Extract the [x, y] coordinate from the center of the cell holding the provided text.  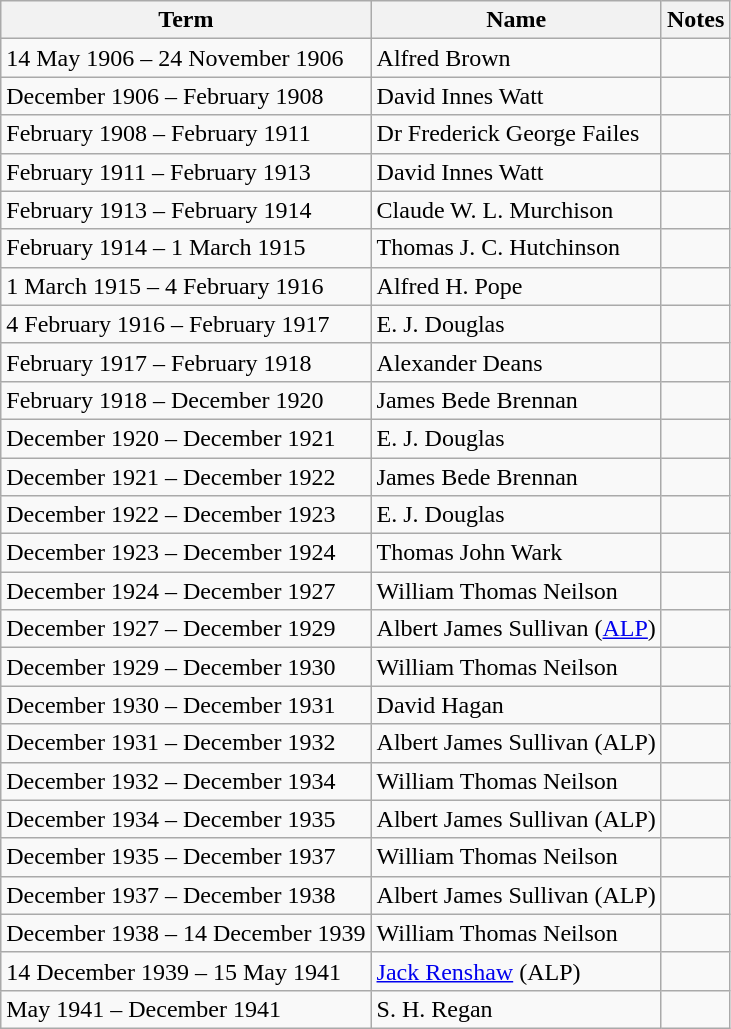
Alfred H. Pope [516, 286]
December 1934 – December 1935 [186, 819]
14 December 1939 – 15 May 1941 [186, 971]
December 1906 – February 1908 [186, 96]
December 1935 – December 1937 [186, 857]
Jack Renshaw (ALP) [516, 971]
May 1941 – December 1941 [186, 1009]
Notes [695, 20]
1 March 1915 – 4 February 1916 [186, 286]
Thomas John Wark [516, 553]
February 1914 – 1 March 1915 [186, 248]
December 1929 – December 1930 [186, 667]
December 1924 – December 1927 [186, 591]
December 1931 – December 1932 [186, 743]
4 February 1916 – February 1917 [186, 324]
December 1922 – December 1923 [186, 515]
Claude W. L. Murchison [516, 210]
Alexander Deans [516, 362]
December 1938 – 14 December 1939 [186, 933]
S. H. Regan [516, 1009]
December 1927 – December 1929 [186, 629]
December 1923 – December 1924 [186, 553]
December 1921 – December 1922 [186, 477]
14 May 1906 – 24 November 1906 [186, 58]
February 1913 – February 1914 [186, 210]
December 1932 – December 1934 [186, 781]
Term [186, 20]
February 1908 – February 1911 [186, 134]
December 1937 – December 1938 [186, 895]
Name [516, 20]
December 1920 – December 1921 [186, 438]
Dr Frederick George Failes [516, 134]
December 1930 – December 1931 [186, 705]
Alfred Brown [516, 58]
Thomas J. C. Hutchinson [516, 248]
David Hagan [516, 705]
February 1917 – February 1918 [186, 362]
February 1918 – December 1920 [186, 400]
February 1911 – February 1913 [186, 172]
